Pinpoint the cell where the given text exists, returning its [x, y] midpoint coordinate. 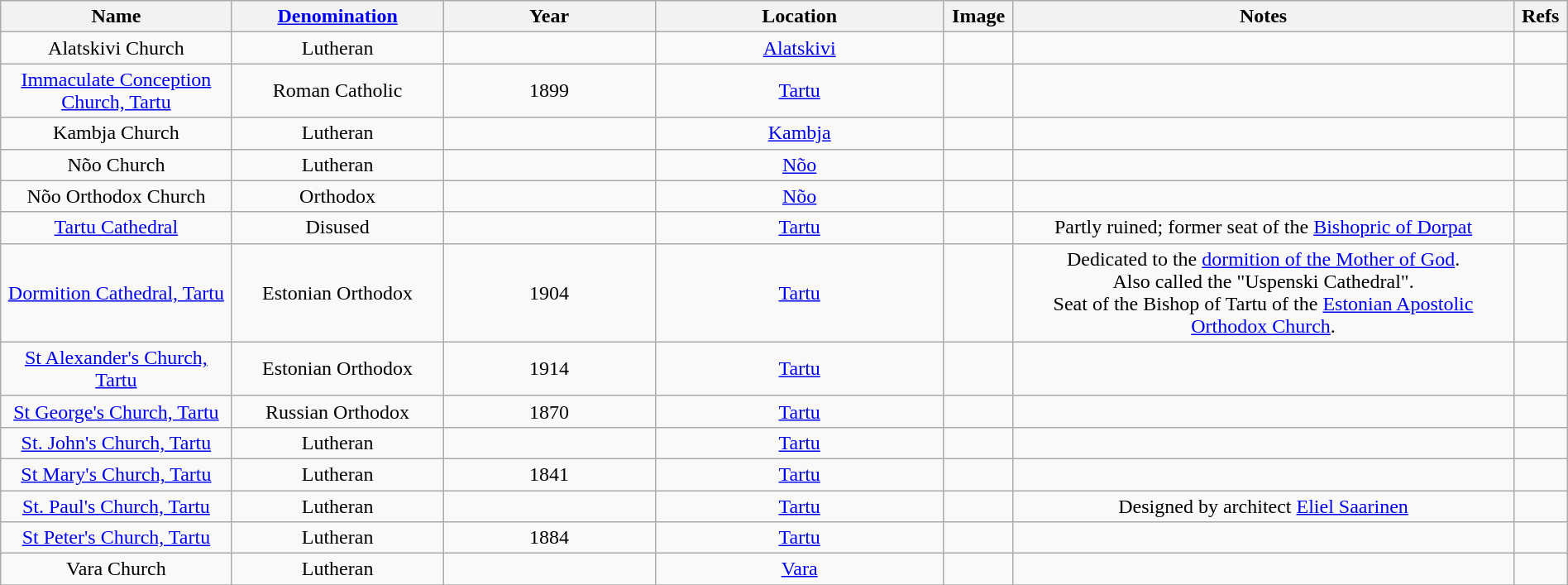
St. Paul's Church, Tartu [116, 506]
Vara Church [116, 569]
Vara [799, 569]
1914 [549, 369]
Partly ruined; former seat of the Bishopric of Dorpat [1264, 228]
St Alexander's Church, Tartu [116, 369]
Location [799, 17]
St Mary's Church, Tartu [116, 474]
Denomination [337, 17]
Nõo Church [116, 165]
Designed by architect Eliel Saarinen [1264, 506]
Disused [337, 228]
Alatskivi Church [116, 48]
Alatskivi [799, 48]
Kambja [799, 133]
St. John's Church, Tartu [116, 443]
St George's Church, Tartu [116, 411]
1899 [549, 91]
1884 [549, 538]
Dormition Cathedral, Tartu [116, 293]
Refs [1540, 17]
Roman Catholic [337, 91]
St Peter's Church, Tartu [116, 538]
1904 [549, 293]
Year [549, 17]
Immaculate Conception Church, Tartu [116, 91]
Russian Orthodox [337, 411]
Nõo Orthodox Church [116, 196]
Orthodox [337, 196]
1870 [549, 411]
1841 [549, 474]
Name [116, 17]
Image [978, 17]
Tartu Cathedral [116, 228]
Notes [1264, 17]
Kambja Church [116, 133]
